Find where the given text appears and provide that cell's center as (x, y) coordinate. 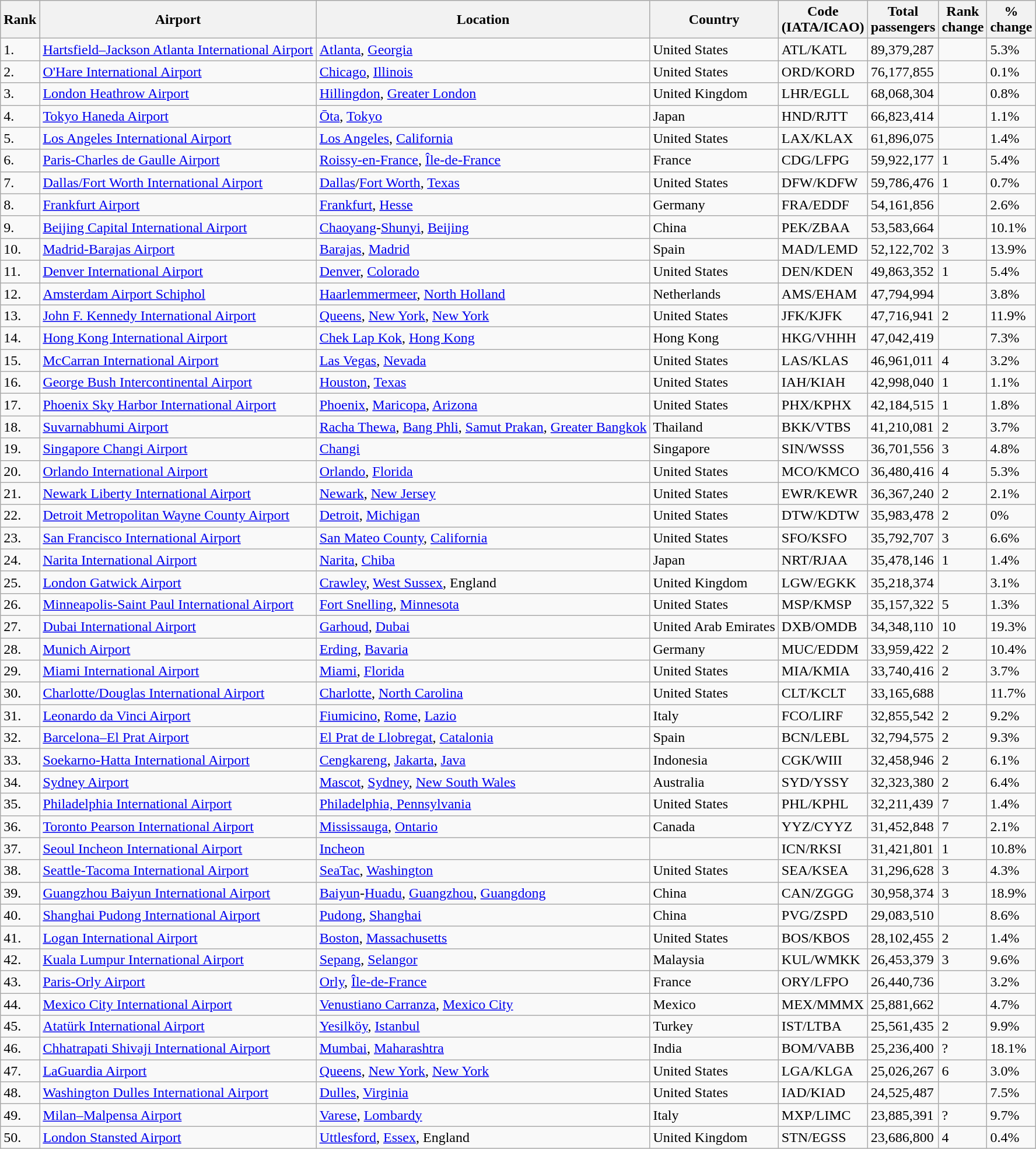
15. (20, 360)
33,165,688 (903, 693)
Guangzhou Baiyun International Airport (178, 893)
13.9% (1012, 249)
MAD/LEMD (822, 249)
Chaoyang-Shunyi, Beijing (483, 227)
Netherlands (714, 293)
NRT/RJAA (822, 560)
46. (20, 1049)
Charlotte/Douglas International Airport (178, 693)
El Prat de Llobregat, Catalonia (483, 738)
Atlanta, Georgia (483, 50)
Amsterdam Airport Schiphol (178, 293)
48. (20, 1093)
31,296,628 (903, 871)
Singapore Changi Airport (178, 449)
0.7% (1012, 183)
3.1% (1012, 582)
Detroit, Michigan (483, 516)
34,348,110 (903, 626)
61,896,075 (903, 138)
33. (20, 760)
17. (20, 405)
Hong Kong International Airport (178, 338)
Hong Kong (714, 338)
Chicago, Illinois (483, 72)
Beijing Capital International Airport (178, 227)
KUL/WMKK (822, 959)
4.8% (1012, 449)
54,161,856 (903, 205)
Newark Liberty International Airport (178, 493)
32,211,439 (903, 804)
BOM/VABB (822, 1049)
Tokyo Haneda Airport (178, 116)
Milan–Malpensa Airport (178, 1115)
1. (20, 50)
3.8% (1012, 293)
%change (1012, 20)
7.5% (1012, 1093)
Leonardo da Vinci Airport (178, 716)
23,686,800 (903, 1137)
45. (20, 1027)
10.1% (1012, 227)
Fiumicino, Rome, Lazio (483, 716)
10.4% (1012, 649)
35,792,707 (903, 538)
Dallas/Fort Worth International Airport (178, 183)
0.1% (1012, 72)
MEX/MMMX (822, 1004)
33,959,422 (903, 649)
Cengkareng, Jakarta, Java (483, 760)
19. (20, 449)
CLT/KCLT (822, 693)
LGW/EGKK (822, 582)
28,102,455 (903, 937)
CAN/ZGGG (822, 893)
Country (714, 20)
25,561,435 (903, 1027)
Denver International Airport (178, 271)
Chek Lap Kok, Hong Kong (483, 338)
Kuala Lumpur International Airport (178, 959)
Rank (20, 20)
BOS/KBOS (822, 937)
AMS/EHAM (822, 293)
LHR/EGLL (822, 94)
Madrid-Barajas Airport (178, 249)
ATL/KATL (822, 50)
9.3% (1012, 738)
LaGuardia Airport (178, 1071)
Canada (714, 826)
Hartsfield–Jackson Atlanta International Airport (178, 50)
FCO/LIRF (822, 716)
31,421,801 (903, 849)
George Bush Intercontinental Airport (178, 383)
HKG/VHHH (822, 338)
CDG/LFPG (822, 160)
YYZ/CYYZ (822, 826)
Orlando, Florida (483, 471)
24. (20, 560)
11.7% (1012, 693)
2.6% (1012, 205)
MUC/EDDM (822, 649)
10 (963, 626)
MIA/KMIA (822, 671)
Rankchange (963, 20)
0% (1012, 516)
33,740,416 (903, 671)
Malaysia (714, 959)
31,452,848 (903, 826)
Barcelona–El Prat Airport (178, 738)
Code(IATA/ICAO) (822, 20)
32,855,542 (903, 716)
8.6% (1012, 915)
36. (20, 826)
29. (20, 671)
MCO/KMCO (822, 471)
Hillingdon, Greater London (483, 94)
41,210,081 (903, 427)
49. (20, 1115)
Erding, Bavaria (483, 649)
3.0% (1012, 1071)
Soekarno-Hatta International Airport (178, 760)
18.9% (1012, 893)
BCN/LEBL (822, 738)
Paris-Charles de Gaulle Airport (178, 160)
Australia (714, 782)
Dallas/Fort Worth, Texas (483, 183)
Detroit Metropolitan Wayne County Airport (178, 516)
Ōta, Tokyo (483, 116)
25,026,267 (903, 1071)
1.8% (1012, 405)
32. (20, 738)
Miami International Airport (178, 671)
10.8% (1012, 849)
1.3% (1012, 604)
23. (20, 538)
Los Angeles, California (483, 138)
47. (20, 1071)
9.2% (1012, 716)
Frankfurt, Hesse (483, 205)
4.3% (1012, 871)
Seattle-Tacoma International Airport (178, 871)
Logan International Airport (178, 937)
36,367,240 (903, 493)
29,083,510 (903, 915)
4.7% (1012, 1004)
Frankfurt Airport (178, 205)
32,458,946 (903, 760)
28. (20, 649)
68,068,304 (903, 94)
Garhoud, Dubai (483, 626)
LGA/KLGA (822, 1071)
43. (20, 982)
Mumbai, Maharashtra (483, 1049)
Orlando International Airport (178, 471)
30,958,374 (903, 893)
IAD/KIAD (822, 1093)
Pudong, Shanghai (483, 915)
United Arab Emirates (714, 626)
Seoul Incheon International Airport (178, 849)
DXB/OMDB (822, 626)
PHL/KPHL (822, 804)
DFW/KDFW (822, 183)
Roissy-en-France, Île-de-France (483, 160)
41. (20, 937)
6.4% (1012, 782)
31. (20, 716)
9.6% (1012, 959)
San Mateo County, California (483, 538)
O'Hare International Airport (178, 72)
LAX/KLAX (822, 138)
Racha Thewa, Bang Phli, Samut Prakan, Greater Bangkok (483, 427)
Haarlemmermeer, North Holland (483, 293)
Orly, Île-de-France (483, 982)
Indonesia (714, 760)
London Stansted Airport (178, 1137)
Totalpassengers (903, 20)
21. (20, 493)
Philadelphia, Pennsylvania (483, 804)
47,794,994 (903, 293)
52,122,702 (903, 249)
20. (20, 471)
16. (20, 383)
32,794,575 (903, 738)
Changi (483, 449)
Location (483, 20)
London Gatwick Airport (178, 582)
26,440,736 (903, 982)
PVG/ZSPD (822, 915)
Dubai International Airport (178, 626)
6.1% (1012, 760)
Sydney Airport (178, 782)
Narita International Airport (178, 560)
HND/RJTT (822, 116)
5 (963, 604)
Los Angeles International Airport (178, 138)
46,961,011 (903, 360)
Singapore (714, 449)
66,823,414 (903, 116)
CGK/WIII (822, 760)
35,157,322 (903, 604)
IST/LTBA (822, 1027)
Houston, Texas (483, 383)
18.1% (1012, 1049)
4. (20, 116)
Sepang, Selangor (483, 959)
Turkey (714, 1027)
7.3% (1012, 338)
DTW/KDTW (822, 516)
Washington Dulles International Airport (178, 1093)
53,583,664 (903, 227)
Mexico City International Airport (178, 1004)
11.9% (1012, 316)
30. (20, 693)
Chhatrapati Shivaji International Airport (178, 1049)
39. (20, 893)
35,478,146 (903, 560)
Phoenix Sky Harbor International Airport (178, 405)
0.4% (1012, 1137)
Mascot, Sydney, New South Wales (483, 782)
35,983,478 (903, 516)
47,716,941 (903, 316)
24,525,487 (903, 1093)
27. (20, 626)
SYD/YSSY (822, 782)
25,236,400 (903, 1049)
Airport (178, 20)
35,218,374 (903, 582)
LAS/KLAS (822, 360)
Miami, Florida (483, 671)
37. (20, 849)
Phoenix, Maricopa, Arizona (483, 405)
Fort Snelling, Minnesota (483, 604)
89,379,287 (903, 50)
59,922,177 (903, 160)
14. (20, 338)
9. (20, 227)
PHX/KPHX (822, 405)
McCarran International Airport (178, 360)
Venustiano Carranza, Mexico City (483, 1004)
SEA/KSEA (822, 871)
Atatürk International Airport (178, 1027)
44. (20, 1004)
23,885,391 (903, 1115)
13. (20, 316)
Mexico (714, 1004)
SeaTac, Washington (483, 871)
John F. Kennedy International Airport (178, 316)
Mississauga, Ontario (483, 826)
Barajas, Madrid (483, 249)
FRA/EDDF (822, 205)
Uttlesford, Essex, England (483, 1137)
49,863,352 (903, 271)
25,881,662 (903, 1004)
Philadelphia International Airport (178, 804)
PEK/ZBAA (822, 227)
Suvarnabhumi Airport (178, 427)
26. (20, 604)
Denver, Colorado (483, 271)
Incheon (483, 849)
26,453,379 (903, 959)
42. (20, 959)
Shanghai Pudong International Airport (178, 915)
7. (20, 183)
35. (20, 804)
MSP/KMSP (822, 604)
9.9% (1012, 1027)
Dulles, Virginia (483, 1093)
Paris-Orly Airport (178, 982)
0.8% (1012, 94)
SFO/KSFO (822, 538)
22. (20, 516)
5. (20, 138)
38. (20, 871)
JFK/KJFK (822, 316)
Las Vegas, Nevada (483, 360)
Yesilköy, Istanbul (483, 1027)
BKK/VTBS (822, 427)
IAH/KIAH (822, 383)
San Francisco International Airport (178, 538)
DEN/KDEN (822, 271)
12. (20, 293)
6. (20, 160)
11. (20, 271)
3. (20, 94)
Thailand (714, 427)
34. (20, 782)
19.3% (1012, 626)
25. (20, 582)
9.7% (1012, 1115)
76,177,855 (903, 72)
40. (20, 915)
EWR/KEWR (822, 493)
STN/EGSS (822, 1137)
42,184,515 (903, 405)
ORY/LFPO (822, 982)
ICN/RKSI (822, 849)
Toronto Pearson International Airport (178, 826)
10. (20, 249)
50. (20, 1137)
Crawley, West Sussex, England (483, 582)
47,042,419 (903, 338)
6 (963, 1071)
London Heathrow Airport (178, 94)
32,323,380 (903, 782)
42,998,040 (903, 383)
36,701,556 (903, 449)
Minneapolis-Saint Paul International Airport (178, 604)
8. (20, 205)
India (714, 1049)
2. (20, 72)
Newark, New Jersey (483, 493)
MXP/LIMC (822, 1115)
6.6% (1012, 538)
Boston, Massachusetts (483, 937)
36,480,416 (903, 471)
Munich Airport (178, 649)
18. (20, 427)
Baiyun-Huadu, Guangzhou, Guangdong (483, 893)
59,786,476 (903, 183)
SIN/WSSS (822, 449)
Varese, Lombardy (483, 1115)
Charlotte, North Carolina (483, 693)
ORD/KORD (822, 72)
Narita, Chiba (483, 560)
